Return (x, y) of the center of cell containing provided text 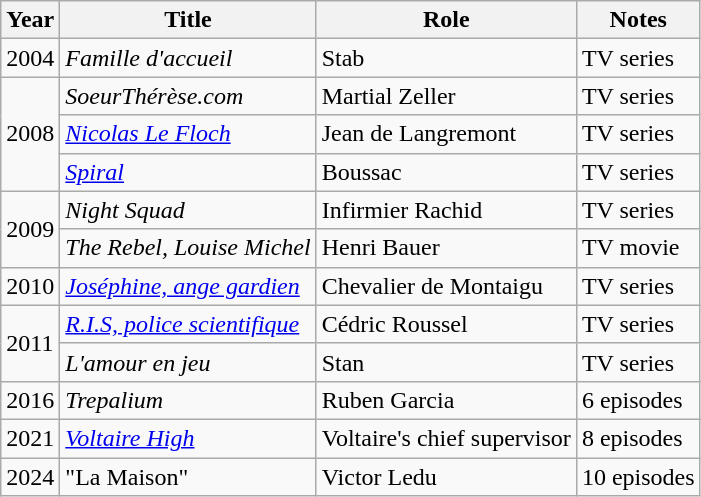
Famille d'accueil (188, 58)
2010 (30, 286)
Henri Bauer (446, 248)
Nicolas Le Floch (188, 134)
Trepalium (188, 400)
2008 (30, 134)
Voltaire High (188, 438)
Stab (446, 58)
R.I.S, police scientifique (188, 324)
Year (30, 20)
Stan (446, 362)
Martial Zeller (446, 96)
Joséphine, ange gardien (188, 286)
Victor Ledu (446, 477)
6 episodes (638, 400)
Voltaire's chief supervisor (446, 438)
Boussac (446, 172)
Notes (638, 20)
TV movie (638, 248)
8 episodes (638, 438)
L'amour en jeu (188, 362)
"La Maison" (188, 477)
Title (188, 20)
2016 (30, 400)
Jean de Langremont (446, 134)
2011 (30, 343)
2024 (30, 477)
Role (446, 20)
2021 (30, 438)
2009 (30, 229)
Cédric Roussel (446, 324)
Infirmier Rachid (446, 210)
The Rebel, Louise Michel (188, 248)
10 episodes (638, 477)
Chevalier de Montaigu (446, 286)
Spiral (188, 172)
Ruben Garcia (446, 400)
Night Squad (188, 210)
2004 (30, 58)
SoeurThérèse.com (188, 96)
